Scan for the cell matching the given text and deliver its (X, Y) coordinate at center. 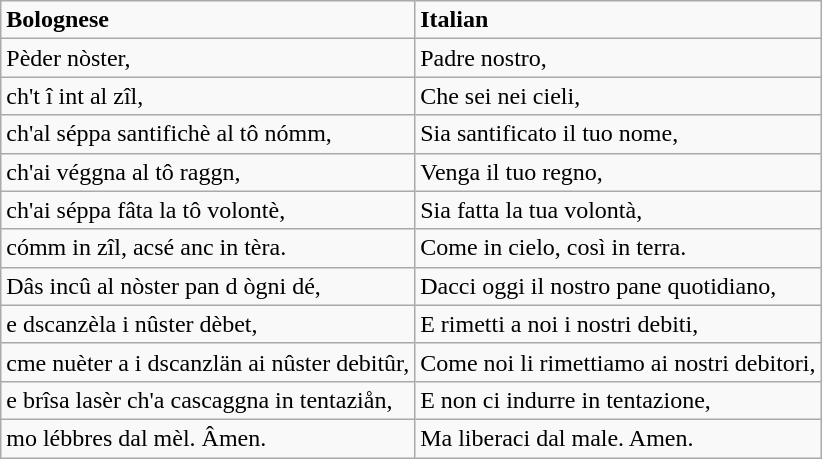
ch'ai véggna al tô raggn, (208, 172)
Ma liberaci dal male. Amen. (618, 438)
Bolognese (208, 20)
ch't î int al zîl, (208, 96)
mo lébbres dal mèl. Âmen. (208, 438)
e brîsa lasèr ch'a cascaggna in tentaziån, (208, 400)
Italian (618, 20)
Dacci oggi il nostro pane quotidiano, (618, 286)
Dâs incû al nòster pan d ògni dé, (208, 286)
Venga il tuo regno, (618, 172)
cómm in zîl, acsé anc in tèra. (208, 248)
E non ci indurre in tentazione, (618, 400)
ch'ai séppa fâta la tô volontè, (208, 210)
Sia santificato il tuo nome, (618, 134)
Come noi li rimettiamo ai nostri debitori, (618, 362)
Pèder nòster, (208, 58)
E rimetti a noi i nostri debiti, (618, 324)
Come in cielo, così in terra. (618, 248)
cme nuèter a i dscanzlän ai nûster debitûr, (208, 362)
Che sei nei cieli, (618, 96)
Sia fatta la tua volontà, (618, 210)
e dscanzèla i nûster dèbet, (208, 324)
ch'al séppa santifichè al tô nómm, (208, 134)
Padre nostro, (618, 58)
